Capture the cell that displays the provided text and extract its (X, Y) central coordinate. 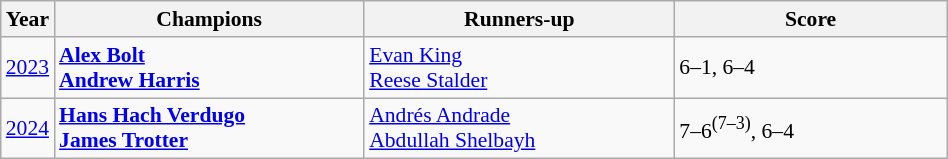
Hans Hach Verdugo James Trotter (209, 128)
Runners-up (519, 19)
Year (28, 19)
2023 (28, 68)
Evan King Reese Stalder (519, 68)
6–1, 6–4 (810, 68)
Andrés Andrade Abdullah Shelbayh (519, 128)
7–6(7–3), 6–4 (810, 128)
Alex Bolt Andrew Harris (209, 68)
Champions (209, 19)
2024 (28, 128)
Score (810, 19)
